Search for the cell housing the specified text and yield its (X, Y) center coordinate. 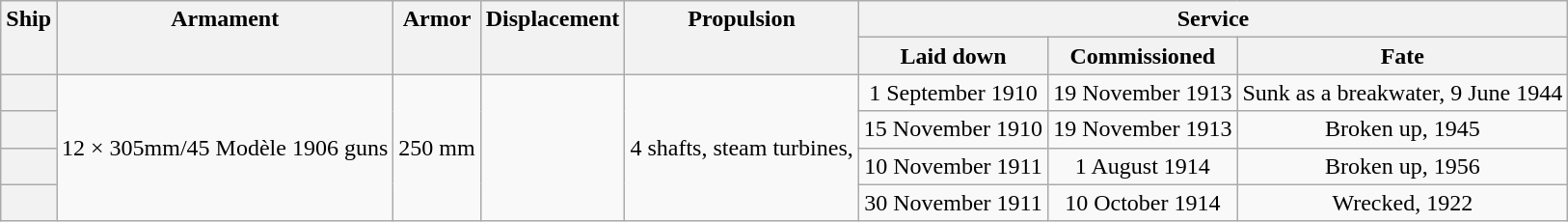
Armament (226, 38)
12 × 305mm/45 Modèle 1906 guns (226, 148)
Laid down (953, 56)
1 August 1914 (1143, 166)
10 October 1914 (1143, 203)
250 mm (437, 148)
Fate (1402, 56)
Broken up, 1945 (1402, 129)
30 November 1911 (953, 203)
Sunk as a breakwater, 9 June 1944 (1402, 93)
Service (1213, 19)
4 shafts, steam turbines, (742, 148)
10 November 1911 (953, 166)
1 September 1910 (953, 93)
Armor (437, 38)
Wrecked, 1922 (1402, 203)
Commissioned (1143, 56)
Ship (29, 38)
Propulsion (742, 38)
Broken up, 1956 (1402, 166)
Displacement (553, 38)
15 November 1910 (953, 129)
